Provide the (X, Y) coordinate of the cell's center where the given text is located.  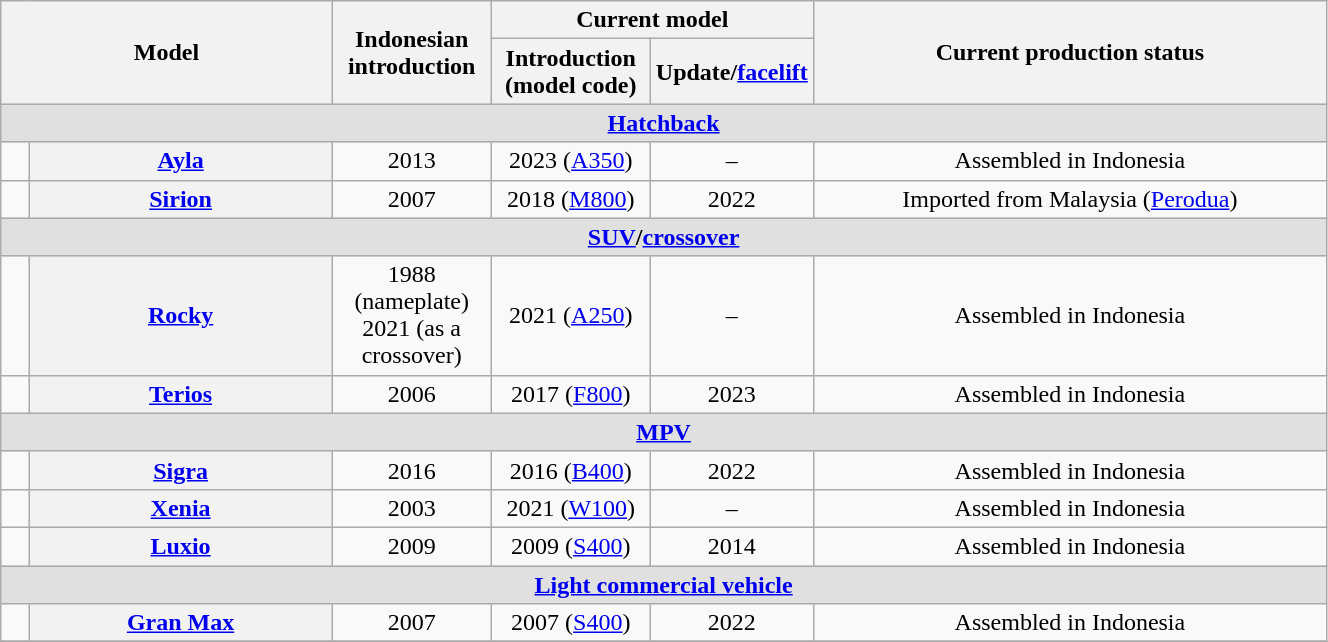
1988 (nameplate)2021 (as a crossover) (412, 316)
2016 (B400) (570, 470)
2013 (412, 161)
Hatchback (664, 123)
Imported from Malaysia (Perodua) (1070, 199)
Sirion (180, 199)
2021 (A250) (570, 316)
Xenia (180, 508)
Current production status (1070, 52)
Luxio (180, 546)
Light commercial vehicle (664, 585)
Ayla (180, 161)
2017 (F800) (570, 394)
2023 (A350) (570, 161)
Gran Max (180, 623)
MPV (664, 432)
2014 (732, 546)
2006 (412, 394)
Indonesian introduction (412, 52)
2021 (W100) (570, 508)
2018 (M800) (570, 199)
2023 (732, 394)
2009 (S400) (570, 546)
2003 (412, 508)
Introduction (model code) (570, 72)
Update/facelift (732, 72)
2007 (S400) (570, 623)
2016 (412, 470)
Sigra (180, 470)
Terios (180, 394)
2009 (412, 546)
Model (166, 52)
Rocky (180, 316)
Current model (652, 20)
SUV/crossover (664, 237)
